Find where the given text appears and provide that cell's center as [x, y] coordinate. 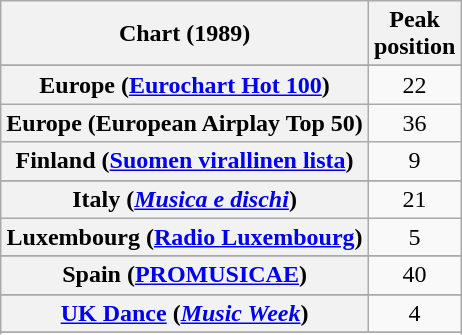
Europe (Eurochart Hot 100) [185, 85]
4 [414, 313]
40 [414, 275]
5 [414, 237]
22 [414, 85]
Luxembourg (Radio Luxembourg) [185, 237]
36 [414, 123]
9 [414, 161]
Spain (PROMUSICAE) [185, 275]
21 [414, 199]
Chart (1989) [185, 34]
UK Dance (Music Week) [185, 313]
Europe (European Airplay Top 50) [185, 123]
Italy (Musica e dischi) [185, 199]
Peakposition [414, 34]
Finland (Suomen virallinen lista) [185, 161]
